Extract the [x, y] coordinate from the center of the cell holding the provided text.  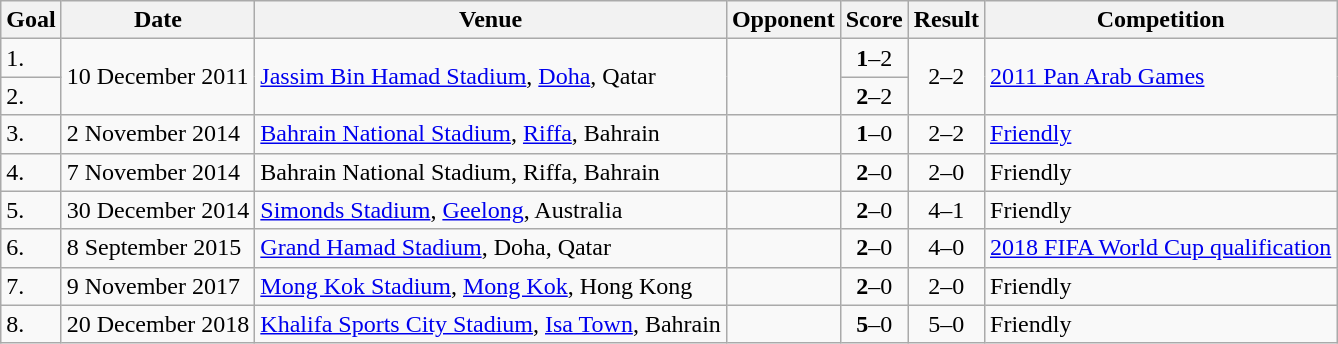
Simonds Stadium, Geelong, Australia [491, 210]
1–0 [874, 134]
Result [946, 20]
Jassim Bin Hamad Stadium, Doha, Qatar [491, 77]
Goal [31, 20]
Competition [1161, 20]
4–1 [946, 210]
30 December 2014 [158, 210]
2011 Pan Arab Games [1161, 77]
Khalifa Sports City Stadium, Isa Town, Bahrain [491, 324]
6. [31, 248]
7 November 2014 [158, 172]
Date [158, 20]
2. [31, 96]
Mong Kok Stadium, Mong Kok, Hong Kong [491, 286]
1. [31, 58]
Score [874, 20]
8. [31, 324]
20 December 2018 [158, 324]
Venue [491, 20]
2018 FIFA World Cup qualification [1161, 248]
1–2 [874, 58]
Grand Hamad Stadium, Doha, Qatar [491, 248]
10 December 2011 [158, 77]
4. [31, 172]
3. [31, 134]
5. [31, 210]
8 September 2015 [158, 248]
4–0 [946, 248]
9 November 2017 [158, 286]
7. [31, 286]
2 November 2014 [158, 134]
Opponent [783, 20]
